Scan for the cell matching the given text and deliver its (x, y) coordinate at center. 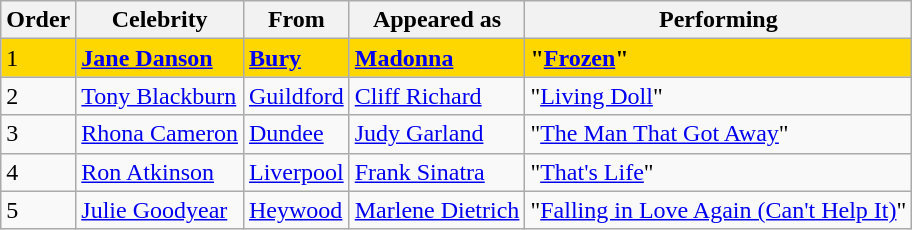
"Falling in Love Again (Can't Help It)" (718, 210)
"The Man That Got Away" (718, 134)
Frank Sinatra (437, 172)
Liverpool (296, 172)
5 (38, 210)
Marlene Dietrich (437, 210)
3 (38, 134)
Guildford (296, 96)
Cliff Richard (437, 96)
1 (38, 58)
Order (38, 20)
Tony Blackburn (160, 96)
2 (38, 96)
Rhona Cameron (160, 134)
Celebrity (160, 20)
Judy Garland (437, 134)
Bury (296, 58)
Julie Goodyear (160, 210)
From (296, 20)
"Living Doll" (718, 96)
4 (38, 172)
Dundee (296, 134)
Performing (718, 20)
Ron Atkinson (160, 172)
Appeared as (437, 20)
"That's Life" (718, 172)
Madonna (437, 58)
Jane Danson (160, 58)
"Frozen" (718, 58)
Heywood (296, 210)
